From the cell containing the given text, extract its center point as [X, Y] coordinate. 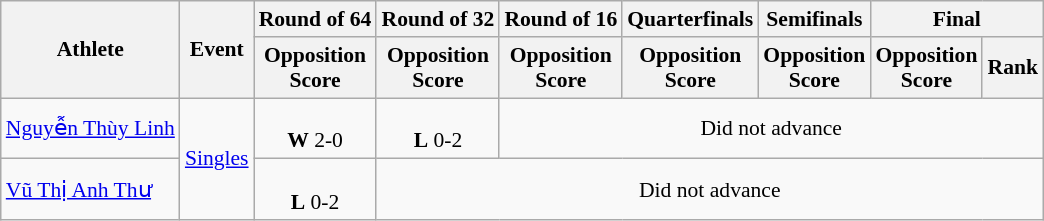
W 2-0 [316, 128]
Event [217, 50]
Round of 64 [316, 19]
Semifinals [814, 19]
Athlete [90, 50]
Round of 32 [438, 19]
Round of 16 [560, 19]
Singles [217, 159]
Quarterfinals [690, 19]
Rank [1012, 68]
Vũ Thị Anh Thư [90, 190]
Final [956, 19]
Nguyễn Thùy Linh [90, 128]
